Determine the (x, y) coordinate at the center of the cell enclosing the given text.  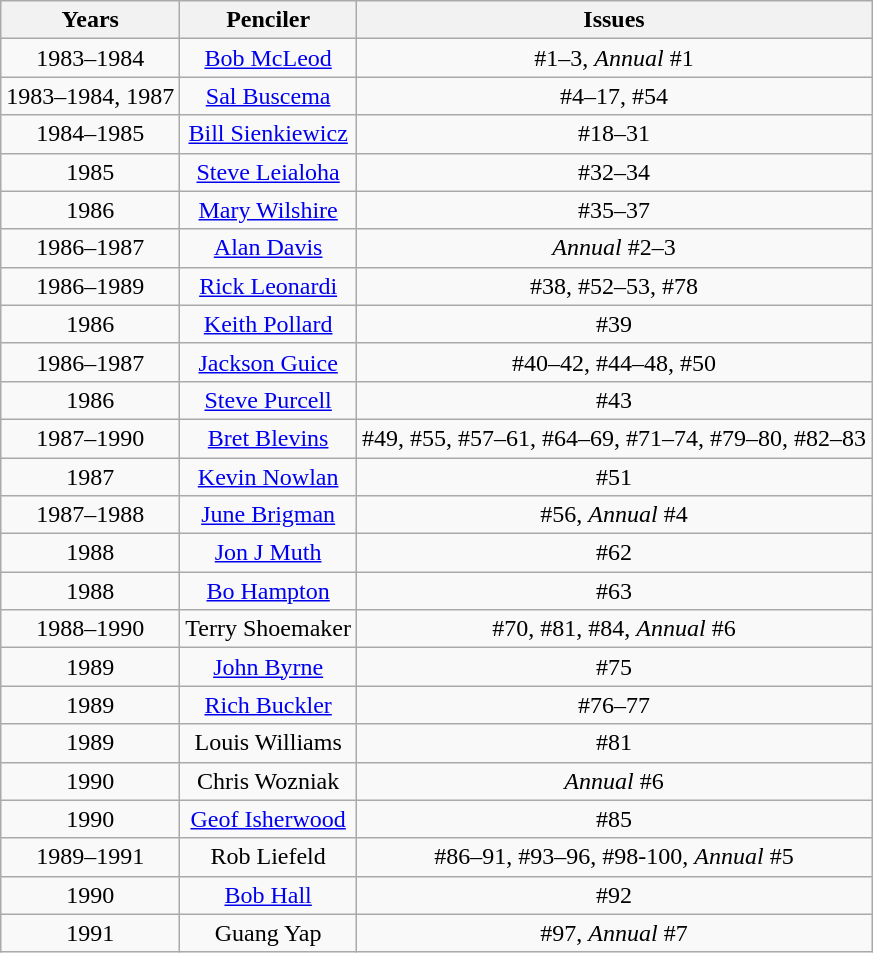
Bob McLeod (268, 58)
#81 (614, 743)
#1–3, Annual #1 (614, 58)
#4–17, #54 (614, 96)
Rich Buckler (268, 705)
Rick Leonardi (268, 286)
Jon J Muth (268, 553)
#49, #55, #57–61, #64–69, #71–74, #79–80, #82–83 (614, 438)
Jackson Guice (268, 362)
#63 (614, 591)
Geof Isherwood (268, 819)
Bret Blevins (268, 438)
#70, #81, #84, Annual #6 (614, 629)
#18–31 (614, 134)
1991 (90, 933)
Annual #2–3 (614, 248)
#92 (614, 895)
Annual #6 (614, 781)
Alan Davis (268, 248)
Years (90, 20)
#51 (614, 477)
#43 (614, 400)
1983–1984 (90, 58)
Bob Hall (268, 895)
1987–1988 (90, 515)
Terry Shoemaker (268, 629)
#56, Annual #4 (614, 515)
Issues (614, 20)
Steve Purcell (268, 400)
Sal Buscema (268, 96)
John Byrne (268, 667)
1987–1990 (90, 438)
#40–42, #44–48, #50 (614, 362)
Bill Sienkiewicz (268, 134)
Kevin Nowlan (268, 477)
Chris Wozniak (268, 781)
1989–1991 (90, 857)
1988–1990 (90, 629)
#86–91, #93–96, #98-100, Annual #5 (614, 857)
#32–34 (614, 172)
Guang Yap (268, 933)
1984–1985 (90, 134)
1985 (90, 172)
#38, #52–53, #78 (614, 286)
#62 (614, 553)
Keith Pollard (268, 324)
Bo Hampton (268, 591)
#39 (614, 324)
#75 (614, 667)
1983–1984, 1987 (90, 96)
#85 (614, 819)
June Brigman (268, 515)
Rob Liefeld (268, 857)
Louis Williams (268, 743)
Mary Wilshire (268, 210)
1986–1989 (90, 286)
#35–37 (614, 210)
1987 (90, 477)
#76–77 (614, 705)
Penciler (268, 20)
Steve Leialoha (268, 172)
#97, Annual #7 (614, 933)
